Detect which cell encompasses the target text, then output its (x, y) center coordinate. 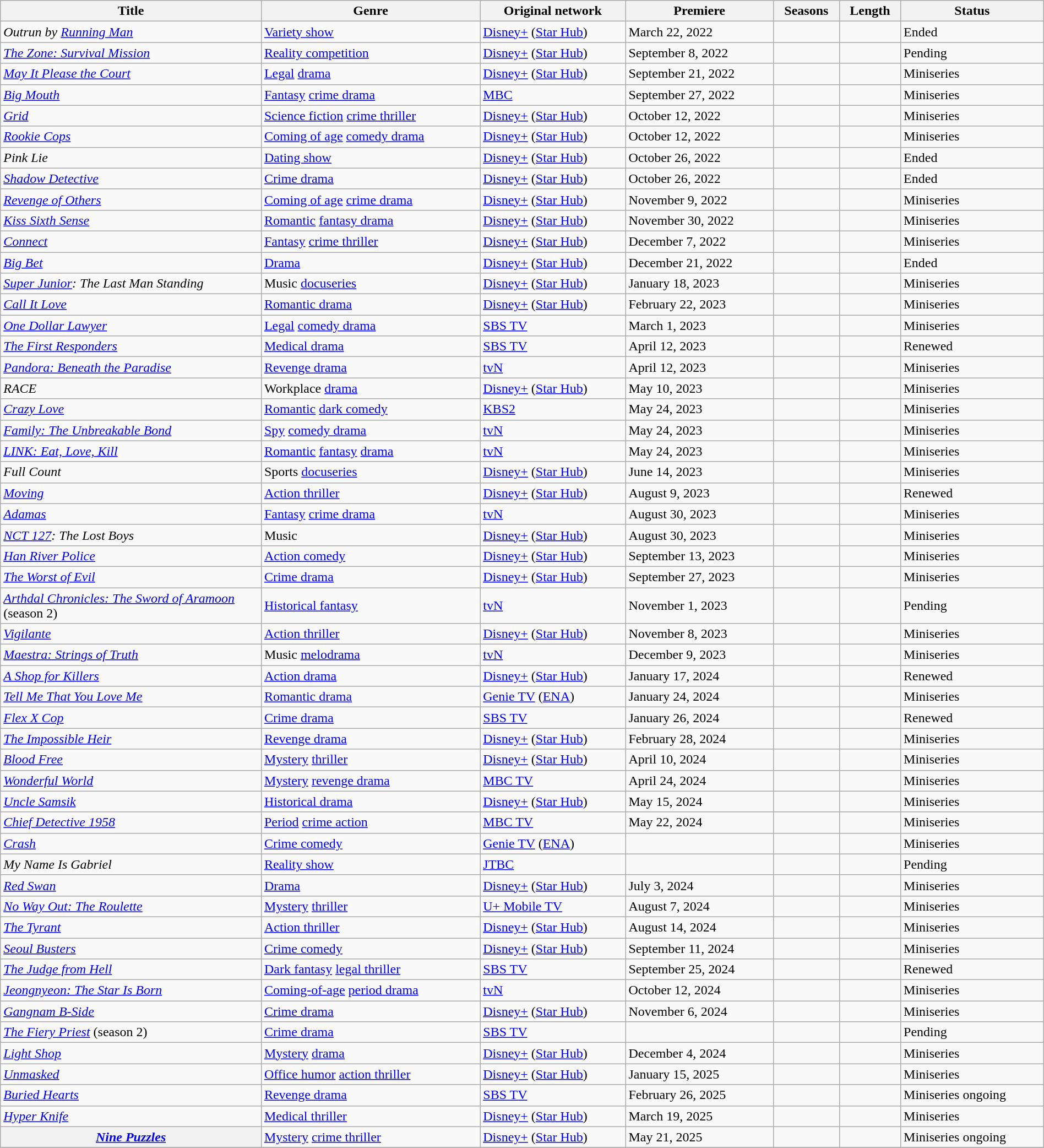
Han River Police (131, 556)
Legal drama (370, 74)
Call It Love (131, 305)
Music (370, 535)
December 21, 2022 (699, 263)
September 25, 2024 (699, 970)
Fantasy crime thriller (370, 241)
Jeongnyeon: The Star Is Born (131, 990)
Mystery crime thriller (370, 1137)
Adamas (131, 514)
Sports docuseries (370, 472)
Seasons (806, 11)
The Tyrant (131, 927)
No Way Out: The Roulette (131, 906)
January 17, 2024 (699, 676)
Variety show (370, 32)
Length (870, 11)
Workplace drama (370, 388)
Chief Detective 1958 (131, 822)
March 1, 2023 (699, 326)
Big Bet (131, 263)
December 9, 2023 (699, 655)
JTBC (553, 864)
Seoul Busters (131, 948)
Grid (131, 116)
Flex X Cop (131, 718)
Family: The Unbreakable Bond (131, 430)
Music melodrama (370, 655)
MBC (553, 95)
July 3, 2024 (699, 885)
Spy comedy drama (370, 430)
Romantic dark comedy (370, 409)
Medical thriller (370, 1116)
The Fiery Priest (season 2) (131, 1032)
September 21, 2022 (699, 74)
My Name Is Gabriel (131, 864)
Connect (131, 241)
Period crime action (370, 822)
One Dollar Lawyer (131, 326)
LINK: Eat, Love, Kill (131, 451)
Status (972, 11)
Premiere (699, 11)
April 24, 2024 (699, 781)
September 13, 2023 (699, 556)
The First Responders (131, 346)
March 19, 2025 (699, 1116)
Wonderful World (131, 781)
Crazy Love (131, 409)
Super Junior: The Last Man Standing (131, 284)
January 18, 2023 (699, 284)
Reality competition (370, 53)
Historical fantasy (370, 605)
Science fiction crime thriller (370, 116)
November 9, 2022 (699, 199)
Nine Puzzles (131, 1137)
Gangnam B-Side (131, 1011)
September 27, 2022 (699, 95)
June 14, 2023 (699, 472)
May 21, 2025 (699, 1137)
May 10, 2023 (699, 388)
November 8, 2023 (699, 634)
Office humor action thriller (370, 1074)
August 14, 2024 (699, 927)
February 22, 2023 (699, 305)
Arthdal Chronicles: The Sword of Aramoon (season 2) (131, 605)
Original network (553, 11)
October 12, 2024 (699, 990)
April 10, 2024 (699, 760)
Kiss Sixth Sense (131, 220)
NCT 127: The Lost Boys (131, 535)
November 30, 2022 (699, 220)
May 22, 2024 (699, 822)
May It Please the Court (131, 74)
Vigilante (131, 634)
Action comedy (370, 556)
Blood Free (131, 760)
The Impossible Heir (131, 739)
Dark fantasy legal thriller (370, 970)
RACE (131, 388)
February 26, 2025 (699, 1095)
Moving (131, 493)
Mystery drama (370, 1053)
September 8, 2022 (699, 53)
Hyper Knife (131, 1116)
Light Shop (131, 1053)
KBS2 (553, 409)
The Worst of Evil (131, 577)
March 22, 2022 (699, 32)
Pandora: Beneath the Paradise (131, 367)
Shadow Detective (131, 178)
May 15, 2024 (699, 802)
Medical drama (370, 346)
February 28, 2024 (699, 739)
August 7, 2024 (699, 906)
Reality show (370, 864)
December 4, 2024 (699, 1053)
Historical drama (370, 802)
January 26, 2024 (699, 718)
Full Count (131, 472)
November 6, 2024 (699, 1011)
January 15, 2025 (699, 1074)
Maestra: Strings of Truth (131, 655)
September 11, 2024 (699, 948)
January 24, 2024 (699, 697)
Tell Me That You Love Me (131, 697)
Coming-of-age period drama (370, 990)
Mystery revenge drama (370, 781)
Coming of age crime drama (370, 199)
Revenge of Others (131, 199)
Action drama (370, 676)
Crash (131, 843)
The Zone: Survival Mission (131, 53)
Rookie Cops (131, 137)
Red Swan (131, 885)
Dating show (370, 158)
Title (131, 11)
Outrun by Running Man (131, 32)
U+ Mobile TV (553, 906)
Big Mouth (131, 95)
November 1, 2023 (699, 605)
December 7, 2022 (699, 241)
Music docuseries (370, 284)
Unmasked (131, 1074)
The Judge from Hell (131, 970)
Legal comedy drama (370, 326)
September 27, 2023 (699, 577)
A Shop for Killers (131, 676)
Genre (370, 11)
Uncle Samsik (131, 802)
Pink Lie (131, 158)
Coming of age comedy drama (370, 137)
Buried Hearts (131, 1095)
August 9, 2023 (699, 493)
